Provide the [x, y] coordinate of the cell's center where the given text is located.  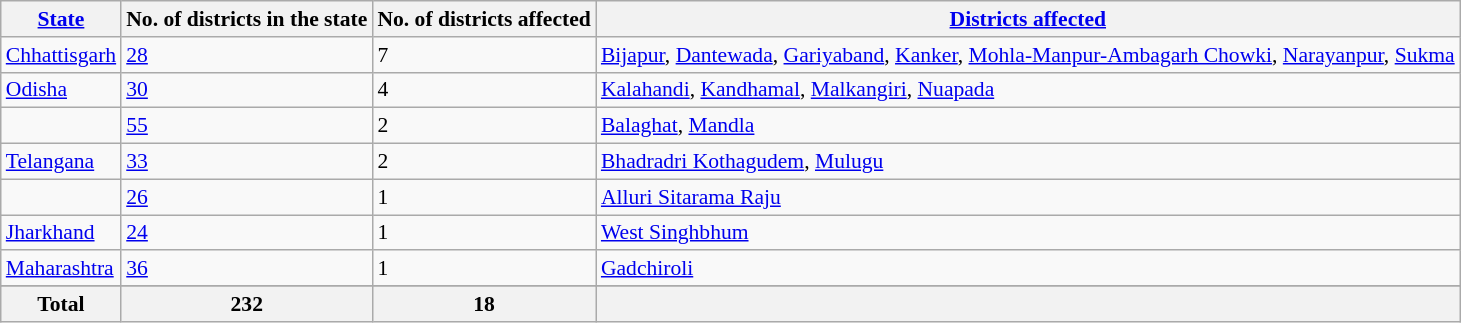
Gadchiroli [1028, 269]
Districts affected [1028, 19]
232 [246, 304]
33 [246, 162]
Jharkhand [61, 233]
36 [246, 269]
State [61, 19]
18 [484, 304]
28 [246, 55]
Kalahandi, Kandhamal, Malkangiri, Nuapada [1028, 90]
Bhadradri Kothagudem, Mulugu [1028, 162]
Total [61, 304]
No. of districts in the state [246, 19]
4 [484, 90]
Bijapur, Dantewada, Gariyaband, Kanker, Mohla-Manpur-Ambagarh Chowki, Narayanpur, Sukma [1028, 55]
Balaghat, Mandla [1028, 126]
No. of districts affected [484, 19]
7 [484, 55]
24 [246, 233]
Maharashtra [61, 269]
West Singhbhum [1028, 233]
30 [246, 90]
Chhattisgarh [61, 55]
55 [246, 126]
Alluri Sitarama Raju [1028, 197]
26 [246, 197]
Telangana [61, 162]
Odisha [61, 90]
